Return [X, Y] of the center of cell containing provided text 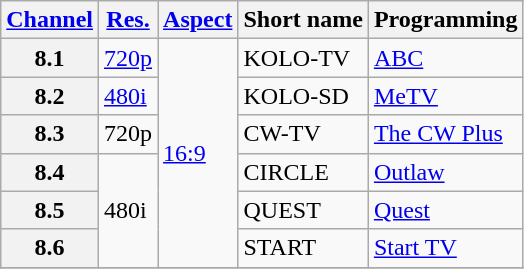
QUEST [303, 210]
Start TV [446, 248]
8.2 [50, 96]
The CW Plus [446, 134]
Channel [50, 20]
Outlaw [446, 172]
MeTV [446, 96]
Short name [303, 20]
Quest [446, 210]
16:9 [198, 153]
8.5 [50, 210]
Programming [446, 20]
CW-TV [303, 134]
KOLO-TV [303, 58]
Res. [128, 20]
KOLO-SD [303, 96]
8.4 [50, 172]
8.1 [50, 58]
Aspect [198, 20]
8.6 [50, 248]
ABC [446, 58]
CIRCLE [303, 172]
8.3 [50, 134]
START [303, 248]
